Scan for the cell matching the given text and deliver its [x, y] coordinate at center. 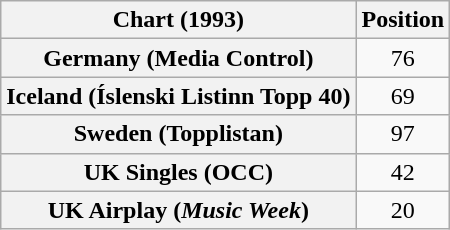
76 [403, 58]
Position [403, 20]
UK Airplay (Music Week) [178, 210]
97 [403, 134]
UK Singles (OCC) [178, 172]
Sweden (Topplistan) [178, 134]
Germany (Media Control) [178, 58]
69 [403, 96]
42 [403, 172]
Iceland (Íslenski Listinn Topp 40) [178, 96]
Chart (1993) [178, 20]
20 [403, 210]
